Provide the (X, Y) coordinate of the cell's center where the given text is located.  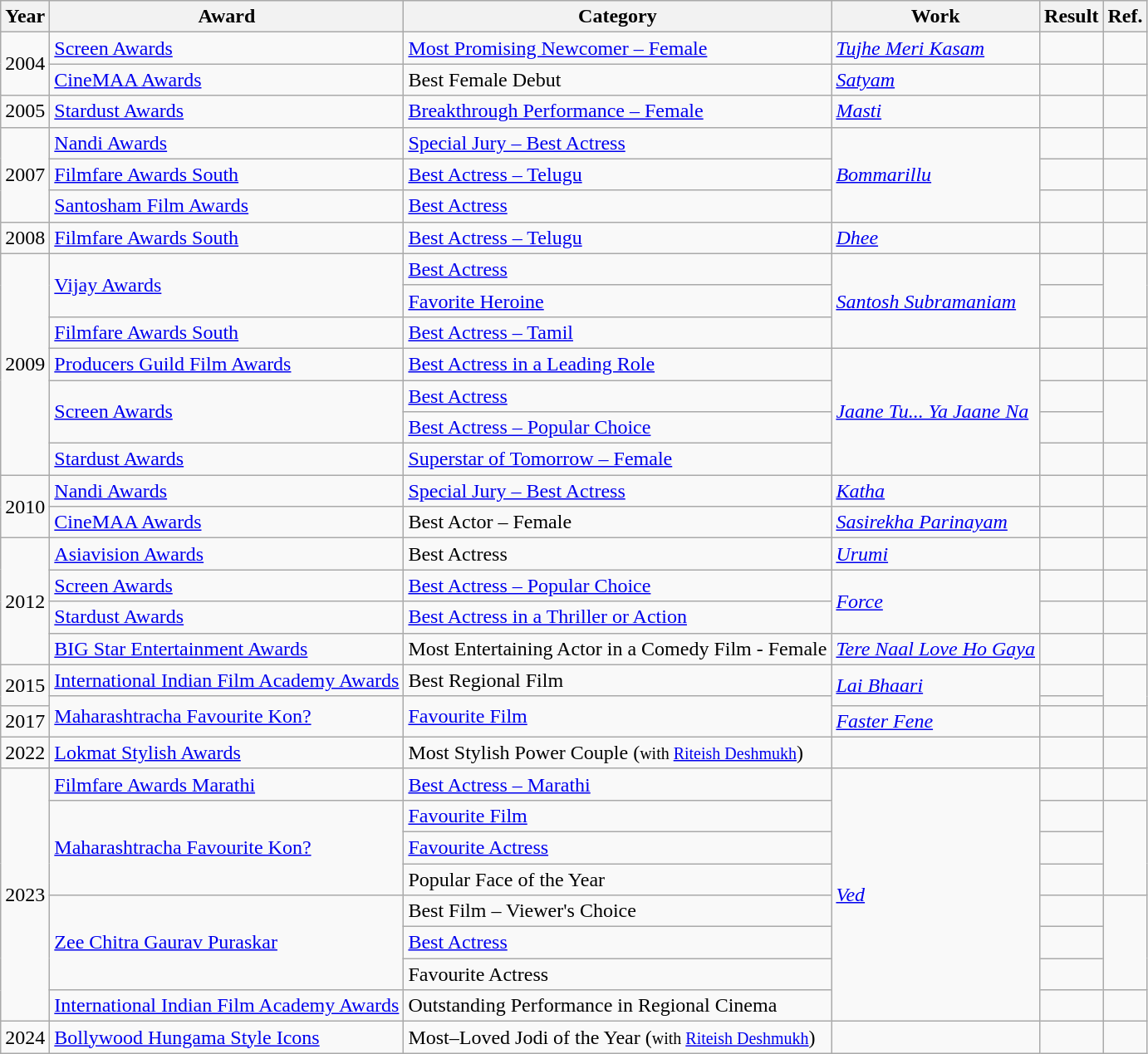
Outstanding Performance in Regional Cinema (618, 1006)
Zee Chitra Gaurav Puraskar (227, 943)
Breakthrough Performance – Female (618, 111)
2009 (25, 364)
2010 (25, 507)
Sasirekha Parinayam (935, 522)
Most Stylish Power Couple (with Riteish Deshmukh) (618, 753)
Faster Fene (935, 721)
Best Actress in a Thriller or Action (618, 617)
Year (25, 17)
BIG Star Entertainment Awards (227, 649)
Filmfare Awards Marathi (227, 784)
Producers Guild Film Awards (227, 364)
Most Promising Newcomer – Female (618, 48)
Result (1072, 17)
Bollywood Hungama Style Icons (227, 1037)
Most Entertaining Actor in a Comedy Film - Female (618, 649)
Asiavision Awards (227, 554)
Best Actress – Tamil (618, 332)
Superstar of Tomorrow – Female (618, 459)
Masti (935, 111)
Award (227, 17)
2008 (25, 238)
2015 (25, 684)
Favorite Heroine (618, 301)
Work (935, 17)
Lokmat Stylish Awards (227, 753)
2024 (25, 1037)
Urumi (935, 554)
Category (618, 17)
Best Film – Viewer's Choice (618, 911)
2005 (25, 111)
Katha (935, 491)
Best Actress – Marathi (618, 784)
Ved (935, 895)
2004 (25, 64)
Santosham Film Awards (227, 206)
2012 (25, 601)
Force (935, 601)
2022 (25, 753)
Satyam (935, 80)
Santosh Subramaniam (935, 301)
Most–Loved Jodi of the Year (with Riteish Deshmukh) (618, 1037)
Best Actress in a Leading Role (618, 364)
Ref. (1125, 17)
Best Regional Film (618, 680)
Best Actor – Female (618, 522)
Dhee (935, 238)
Best Female Debut (618, 80)
Popular Face of the Year (618, 880)
2023 (25, 895)
Lai Bhaari (935, 684)
2017 (25, 721)
2007 (25, 174)
Tere Naal Love Ho Gaya (935, 649)
Bommarillu (935, 174)
Tujhe Meri Kasam (935, 48)
Vijay Awards (227, 285)
Jaane Tu... Ya Jaane Na (935, 411)
